Output the (X, Y) coordinate of the center of the cell containing the given text.  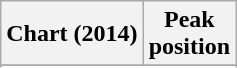
Peakposition (189, 34)
Chart (2014) (72, 34)
